Return the (x, y) coordinate for the center point of the cell that contains the specified text.  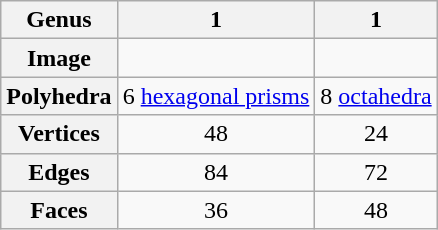
36 (216, 210)
Faces (59, 210)
6 hexagonal prisms (216, 96)
Vertices (59, 134)
Image (59, 58)
Polyhedra (59, 96)
8 octahedra (376, 96)
Genus (59, 20)
72 (376, 172)
24 (376, 134)
Edges (59, 172)
84 (216, 172)
